For the text-containing cell, return its midpoint in (X, Y) coordinate format. 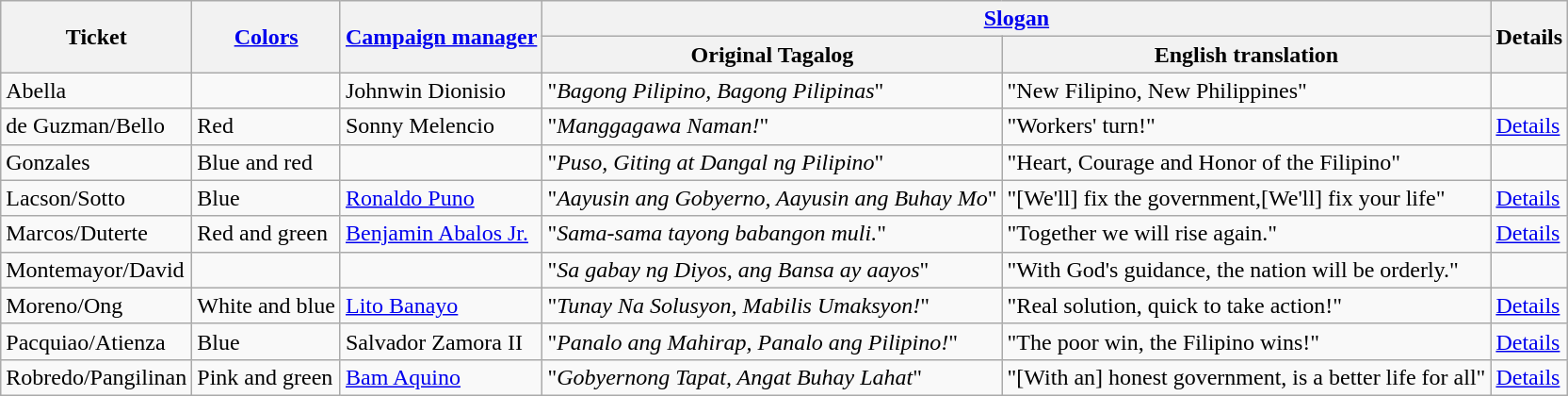
"Bagong Pilipino, Bagong Pilipinas" (772, 91)
"Tunay Na Solusyon, Mabilis Umaksyon!" (772, 305)
Original Tagalog (772, 55)
"Workers' turn!" (1247, 126)
Ronaldo Puno (441, 198)
Moreno/Ong (96, 305)
"Heart, Courage and Honor of the Filipino" (1247, 162)
Pink and green (267, 377)
Bam Aquino (441, 377)
"The poor win, the Filipino wins!" (1247, 341)
Robredo/Pangilinan (96, 377)
"Panalo ang Mahirap, Panalo ang Pilipino!" (772, 341)
Lacson/Sotto (96, 198)
Slogan (1017, 19)
Colors (267, 37)
Salvador Zamora II (441, 341)
Campaign manager (441, 37)
"Sa gabay ng Diyos, ang Bansa ay aayos" (772, 270)
"[We'll] fix the government,[We'll] fix your life" (1247, 198)
Pacquiao/Atienza (96, 341)
Red and green (267, 234)
de Guzman/Bello (96, 126)
"Aayusin ang Gobyerno, Aayusin ang Buhay Mo" (772, 198)
"Real solution, quick to take action!" (1247, 305)
Marcos/Duterte (96, 234)
"Together we will rise again." (1247, 234)
"New Filipino, New Philippines" (1247, 91)
"With God's guidance, the nation will be orderly." (1247, 270)
Gonzales (96, 162)
"Puso, Giting at Dangal ng Pilipino" (772, 162)
Lito Banayo (441, 305)
White and blue (267, 305)
Ticket (96, 37)
"Manggagawa Naman!" (772, 126)
"Sama-sama tayong babangon muli." (772, 234)
"[With an] honest government, is a better life for all" (1247, 377)
Johnwin Dionisio (441, 91)
Red (267, 126)
English translation (1247, 55)
Benjamin Abalos Jr. (441, 234)
Sonny Melencio (441, 126)
"Gobyernong Tapat, Angat Buhay Lahat" (772, 377)
Montemayor/David (96, 270)
Blue and red (267, 162)
Abella (96, 91)
